Find where the given text appears and provide that cell's center as (x, y) coordinate. 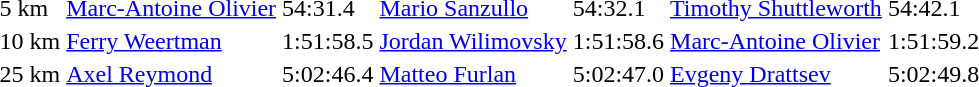
Marc-Antoine Olivier (776, 41)
1:51:58.6 (618, 41)
1:51:58.5 (328, 41)
Ferry Weertman (172, 41)
Jordan Wilimovsky (473, 41)
